Capture the cell that displays the provided text and extract its (X, Y) central coordinate. 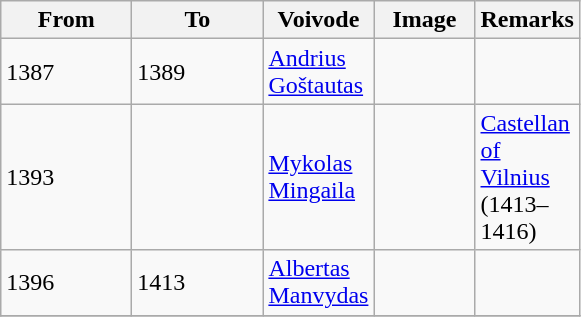
1387 (66, 72)
From (66, 20)
1389 (198, 72)
Albertas Manvydas (318, 282)
1393 (66, 177)
To (198, 20)
1396 (66, 282)
Castellan of Vilnius (1413–1416) (527, 177)
Image (424, 20)
Remarks (527, 20)
Mykolas Mingaila (318, 177)
Voivode (318, 20)
1413 (198, 282)
Andrius Goštautas (318, 72)
